Determine the [X, Y] coordinate at the center of the cell enclosing the given text.  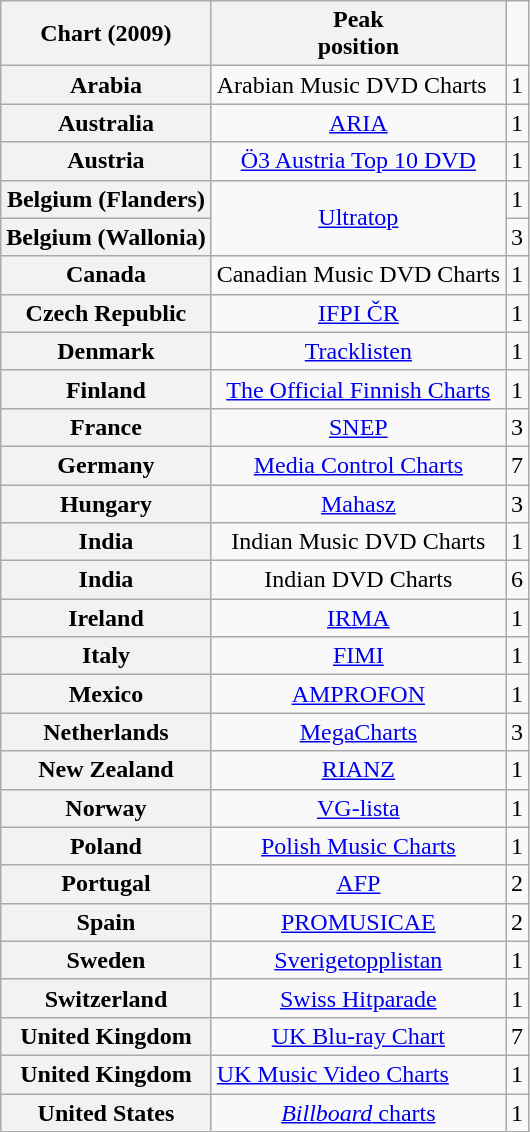
Indian DVD Charts [358, 580]
Netherlands [106, 732]
Poland [106, 846]
Spain [106, 922]
Mexico [106, 694]
Mahasz [358, 503]
Sverigetopplistan [358, 960]
AFP [358, 884]
Germany [106, 465]
Billboard charts [358, 1113]
6 [518, 580]
Tracklisten [358, 351]
Canadian Music DVD Charts [358, 275]
France [106, 427]
Sweden [106, 960]
Czech Republic [106, 313]
Arabian Music DVD Charts [358, 85]
Ireland [106, 618]
Ultratop [358, 218]
United States [106, 1113]
UK Blu-ray Chart [358, 1036]
IFPI ČR [358, 313]
Peakposition [358, 34]
Belgium (Flanders) [106, 199]
FIMI [358, 656]
Ö3 Austria Top 10 DVD [358, 161]
IRMA [358, 618]
AMPROFON [358, 694]
Polish Music Charts [358, 846]
Belgium (Wallonia) [106, 237]
Chart (2009) [106, 34]
VG-lista [358, 808]
PROMUSICAE [358, 922]
UK Music Video Charts [358, 1074]
Swiss Hitparade [358, 998]
Canada [106, 275]
New Zealand [106, 770]
Norway [106, 808]
The Official Finnish Charts [358, 389]
Portugal [106, 884]
Indian Music DVD Charts [358, 542]
Denmark [106, 351]
SNEP [358, 427]
Switzerland [106, 998]
ARIA [358, 123]
RIANZ [358, 770]
Austria [106, 161]
Hungary [106, 503]
Finland [106, 389]
Media Control Charts [358, 465]
MegaCharts [358, 732]
Arabia [106, 85]
Australia [106, 123]
Italy [106, 656]
